Search for the cell housing the specified text and yield its [x, y] center coordinate. 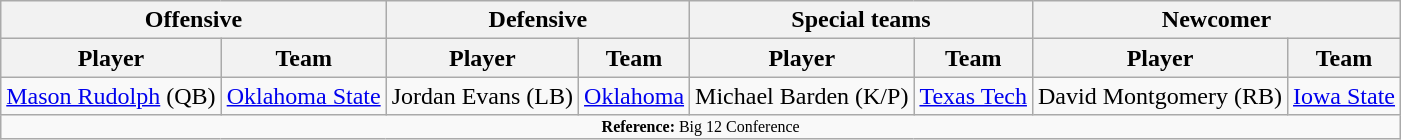
Mason Rudolph (QB) [111, 96]
David Montgomery (RB) [1160, 96]
Offensive [194, 20]
Newcomer [1216, 20]
Michael Barden (K/P) [802, 96]
Defensive [538, 20]
Jordan Evans (LB) [482, 96]
Texas Tech [974, 96]
Oklahoma [634, 96]
Reference: Big 12 Conference [701, 127]
Oklahoma State [304, 96]
Iowa State [1344, 96]
Special teams [862, 20]
